Identify which cell holds the provided text, then report its (X, Y) central coordinate. 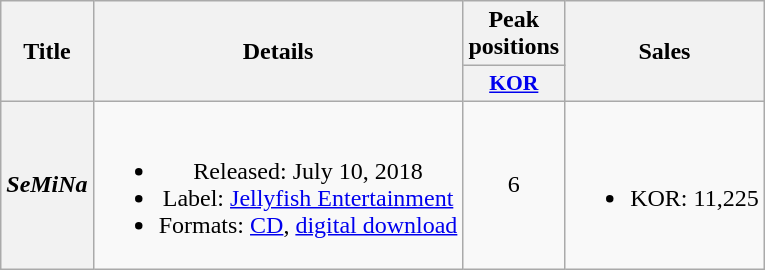
KOR: 11,225 (665, 184)
KOR (514, 84)
Title (47, 52)
Released: July 10, 2018Label: Jellyfish EntertainmentFormats: CD, digital download (278, 184)
Peak positions (514, 34)
6 (514, 184)
Sales (665, 52)
SeMiNa (47, 184)
Details (278, 52)
